Detect which cell encompasses the target text, then output its (X, Y) center coordinate. 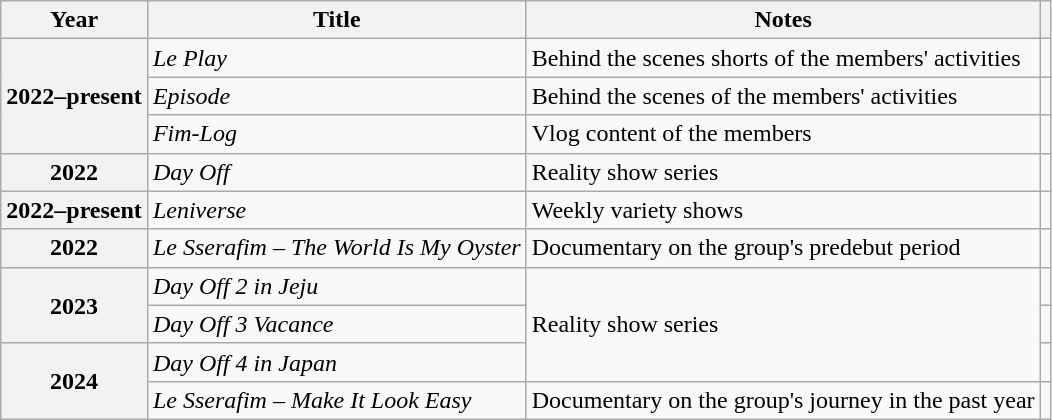
2024 (74, 381)
Title (336, 20)
Documentary on the group's predebut period (783, 248)
Documentary on the group's journey in the past year (783, 400)
Day Off 2 in Jeju (336, 286)
Day Off 3 Vacance (336, 324)
Behind the scenes of the members' activities (783, 96)
Weekly variety shows (783, 210)
Notes (783, 20)
Fim-Log (336, 134)
Vlog content of the members (783, 134)
Le Sserafim – The World Is My Oyster (336, 248)
Year (74, 20)
Day Off 4 in Japan (336, 362)
Le Sserafim – Make It Look Easy (336, 400)
Behind the scenes shorts of the members' activities (783, 58)
Leniverse (336, 210)
2023 (74, 305)
Le Play (336, 58)
Day Off (336, 172)
Episode (336, 96)
